Extract the [X, Y] coordinate from the center of the cell holding the provided text.  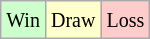
Loss [126, 20]
Draw [72, 20]
Win [24, 20]
